Detect which cell encompasses the target text, then output its [x, y] center coordinate. 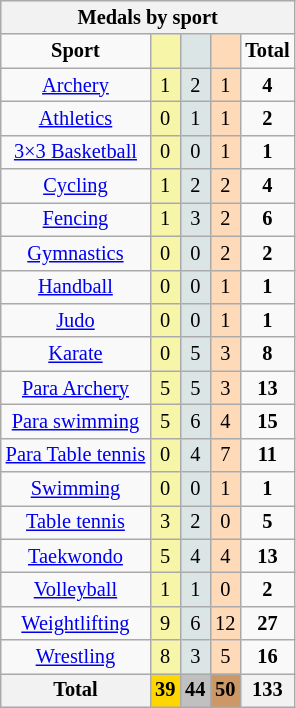
Medals by sport [148, 17]
7 [225, 455]
Athletics [76, 118]
Archery [76, 85]
Swimming [76, 489]
Table tennis [76, 522]
12 [225, 623]
Volleyball [76, 589]
Taekwondo [76, 556]
Para Table tennis [76, 455]
27 [267, 623]
Judo [76, 320]
Para swimming [76, 421]
39 [165, 690]
Weightlifting [76, 623]
16 [267, 657]
Sport [76, 51]
Wrestling [76, 657]
9 [165, 623]
50 [225, 690]
Karate [76, 354]
Para Archery [76, 388]
Fencing [76, 219]
Handball [76, 287]
3×3 Basketball [76, 152]
Gymnastics [76, 253]
11 [267, 455]
133 [267, 690]
15 [267, 421]
Cycling [76, 186]
44 [195, 690]
